Extract the (X, Y) coordinate from the center of the cell holding the provided text.  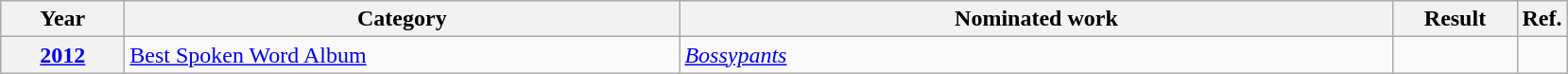
Bossypants (1036, 55)
2012 (62, 55)
Best Spoken Word Album (403, 55)
Nominated work (1036, 19)
Ref. (1542, 19)
Result (1456, 19)
Category (403, 19)
Year (62, 19)
